Find where the given text appears and provide that cell's center as (X, Y) coordinate. 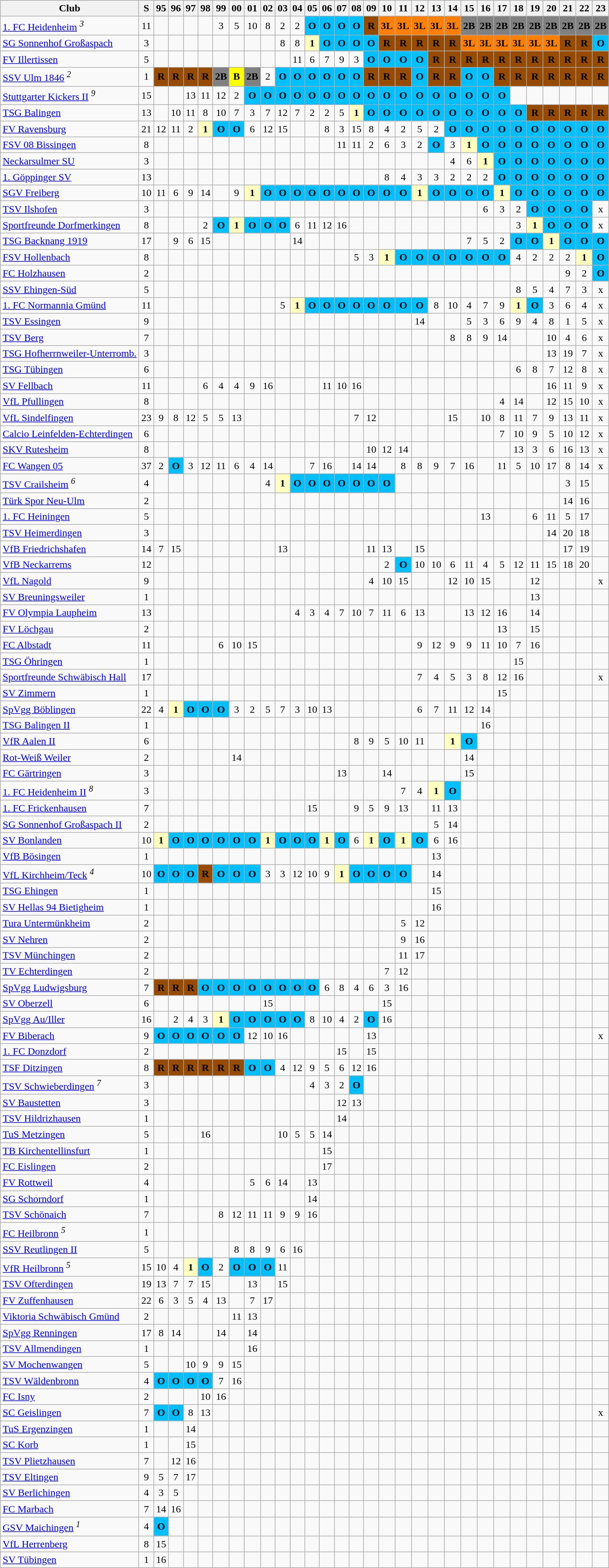
FC Isny (70, 1396)
TSV Schwieberdingen 7 (70, 1085)
FV Zuffenhausen (70, 1300)
SpVgg Böblingen (70, 709)
VfR Heilbronn 5 (70, 1267)
TSV Schönaich (70, 1215)
SV Bonlanden (70, 840)
37 (147, 466)
Rot-Weiß Weiler (70, 757)
SC Geislingen (70, 1413)
FC Gärtringen (70, 773)
VfL Nagold (70, 581)
SV Mochenwangen (70, 1364)
SG Sonnenhof Großaspach (70, 43)
VfL Sindelfingen (70, 418)
SV Zimmern (70, 693)
TuS Metzingen (70, 1135)
Stuttgarter Kickers II 9 (70, 95)
TSV Hildrizhausen (70, 1118)
00 (237, 8)
95 (161, 8)
1. FC Heidenheim 3 (70, 26)
SV Baustetten (70, 1102)
SSV Ulm 1846 2 (70, 77)
96 (176, 8)
TSG Öhringen (70, 661)
SV Tübingen (70, 1560)
Sportfreunde Dorfmerkingen (70, 225)
SSV Reutlingen II (70, 1249)
TSV Eltingen (70, 1477)
Viktoria Schwäbisch Gmünd (70, 1316)
TSV Heimerdingen (70, 533)
SV Fellbach (70, 386)
TB Kirchentellinsfurt (70, 1151)
SV Hellas 94 Bietigheim (70, 907)
TSF Ditzingen (70, 1068)
01 (252, 8)
VfB Neckarrems (70, 565)
SpVgg Renningen (70, 1332)
FV Ravensburg (70, 129)
TV Echterdingen (70, 971)
SV Nehren (70, 939)
FC Heilbronn 5 (70, 1232)
B (237, 77)
TSV Ofterdingen (70, 1284)
Sportfreunde Schwäbisch Hall (70, 677)
Türk Spor Neu-Ulm (70, 501)
TSG Backnang 1919 (70, 241)
TSV Essingen (70, 321)
S (147, 8)
1. FC Frickenhausen (70, 808)
04 (297, 8)
07 (342, 8)
TSV Plietzhausen (70, 1461)
VfL Kirchheim/Teck 4 (70, 874)
03 (282, 8)
Neckarsulmer SU (70, 161)
Tura Untermünkheim (70, 923)
FC Eislingen (70, 1167)
SpVgg Au/Iller (70, 1020)
VfL Pfullingen (70, 402)
TSV Wäldenbronn (70, 1380)
TSV Ilshofen (70, 209)
VfL Herrenberg (70, 1544)
FV Olympia Laupheim (70, 613)
FV Biberach (70, 1036)
SV Berlichingen (70, 1493)
FSV 08 Bissingen (70, 145)
06 (327, 8)
TSG Balingen (70, 113)
SG Sonnenhof Großaspach II (70, 824)
SpVgg Ludwigsburg (70, 987)
1. FC Heiningen (70, 517)
1. FC Normannia Gmünd (70, 305)
GSV Maichingen 1 (70, 1527)
TSG Hofherrnweiler-Unterromb. (70, 354)
TSV Berg (70, 337)
05 (313, 8)
FV Löchgau (70, 629)
99 (221, 8)
TSV Crailsheim 6 (70, 483)
Calcio Leinfelden-Echterdingen (70, 434)
FSV Hollenbach (70, 257)
02 (268, 8)
FV Rottweil (70, 1183)
SV Breuningsweiler (70, 597)
VfR Aalen II (70, 741)
SG Schorndorf (70, 1199)
FC Albstadt (70, 645)
TSG Ehingen (70, 891)
98 (206, 8)
TSG Balingen II (70, 725)
TSV Münchingen (70, 955)
FC Marbach (70, 1509)
FC Wangen 05 (70, 466)
09 (371, 8)
SSV Ehingen-Süd (70, 289)
VfB Friedrichshafen (70, 549)
FV Illertissen (70, 59)
97 (190, 8)
FC Holzhausen (70, 273)
08 (356, 8)
1. FC Heidenheim II 8 (70, 791)
TuS Ergenzingen (70, 1429)
TSV Allmendingen (70, 1348)
Club (70, 8)
1. Göppinger SV (70, 177)
1. FC Donzdorf (70, 1052)
SV Oberzell (70, 1004)
TSG Tübingen (70, 370)
SC Korb (70, 1445)
SKV Rutesheim (70, 450)
VfB Bösingen (70, 856)
SGV Freiberg (70, 193)
